Pinpoint the cell where the given text exists, returning its [X, Y] midpoint coordinate. 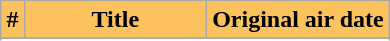
Title [116, 20]
# [12, 20]
Original air date [298, 20]
